From the cell containing the given text, extract its center point as (X, Y) coordinate. 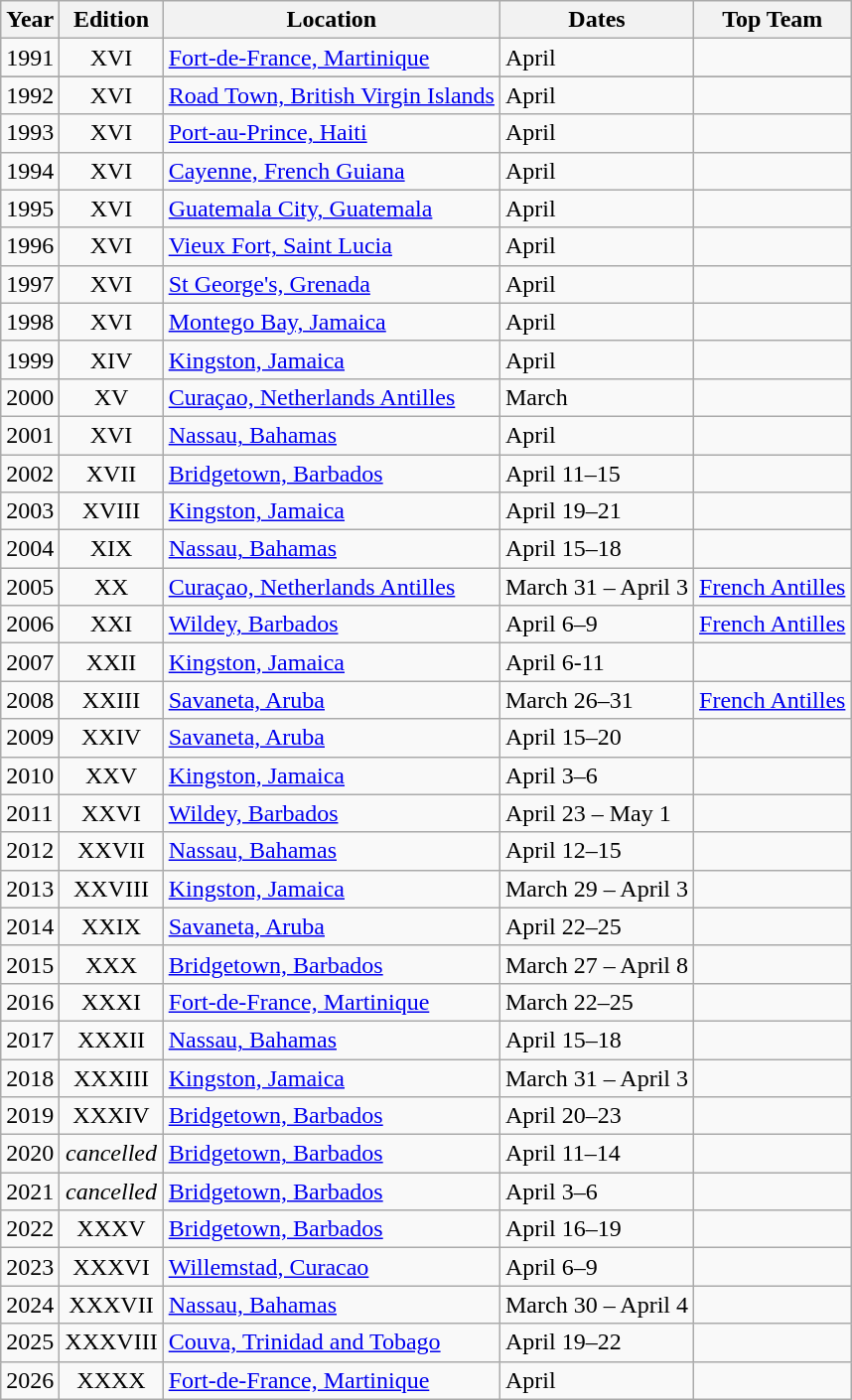
XXII (111, 662)
April 15–20 (596, 738)
Location (332, 20)
XXX (111, 964)
2002 (30, 474)
2011 (30, 813)
Couva, Trinidad and Tobago (332, 1342)
XXXX (111, 1380)
March 30 – April 4 (596, 1305)
April 19–21 (596, 511)
2026 (30, 1380)
Vieux Fort, Saint Lucia (332, 246)
2012 (30, 851)
2018 (30, 1077)
XIX (111, 549)
XXXIV (111, 1116)
1991 (30, 58)
XXXII (111, 1040)
St George's, Grenada (332, 284)
XVIII (111, 511)
April 16–19 (596, 1229)
Road Town, British Virgin Islands (332, 95)
2008 (30, 700)
March 26–31 (596, 700)
2000 (30, 397)
2015 (30, 964)
2014 (30, 926)
April 20–23 (596, 1116)
XXXVIII (111, 1342)
April 6-11 (596, 662)
2017 (30, 1040)
XXXI (111, 1002)
Top Team (773, 20)
March 29 – April 3 (596, 889)
1998 (30, 322)
Dates (596, 20)
March 27 – April 8 (596, 964)
2010 (30, 775)
April 22–25 (596, 926)
Montego Bay, Jamaica (332, 322)
2025 (30, 1342)
2009 (30, 738)
March 22–25 (596, 1002)
2021 (30, 1191)
XV (111, 397)
2003 (30, 511)
April 12–15 (596, 851)
XXI (111, 625)
XXIII (111, 700)
2023 (30, 1267)
2022 (30, 1229)
March (596, 397)
2007 (30, 662)
XVII (111, 474)
XXV (111, 775)
1997 (30, 284)
1995 (30, 209)
2016 (30, 1002)
Edition (111, 20)
April 23 – May 1 (596, 813)
2005 (30, 587)
2013 (30, 889)
XXVII (111, 851)
XXIX (111, 926)
XX (111, 587)
April 19–22 (596, 1342)
Guatemala City, Guatemala (332, 209)
2006 (30, 625)
XXXVII (111, 1305)
1999 (30, 359)
Willemstad, Curacao (332, 1267)
April 11–15 (596, 474)
1993 (30, 133)
Cayenne, French Guiana (332, 171)
2001 (30, 435)
2020 (30, 1154)
1992 (30, 95)
XXXIII (111, 1077)
XXXVI (111, 1267)
Port-au-Prince, Haiti (332, 133)
XXXV (111, 1229)
2004 (30, 549)
XXIV (111, 738)
2019 (30, 1116)
XXVI (111, 813)
April 11–14 (596, 1154)
2024 (30, 1305)
XIV (111, 359)
Year (30, 20)
1994 (30, 171)
XXVIII (111, 889)
1996 (30, 246)
